Return the [x, y] coordinate for the center point of the cell that contains the specified text.  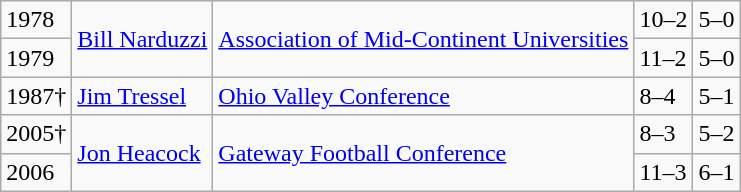
6–1 [716, 172]
8–3 [664, 134]
Gateway Football Conference [424, 153]
1987† [36, 96]
Jon Heacock [142, 153]
5–1 [716, 96]
Jim Tressel [142, 96]
8–4 [664, 96]
Ohio Valley Conference [424, 96]
1979 [36, 58]
11–3 [664, 172]
10–2 [664, 20]
2005† [36, 134]
5–2 [716, 134]
Bill Narduzzi [142, 39]
11–2 [664, 58]
2006 [36, 172]
Association of Mid-Continent Universities [424, 39]
1978 [36, 20]
